Scan for the cell matching the given text and deliver its [x, y] coordinate at center. 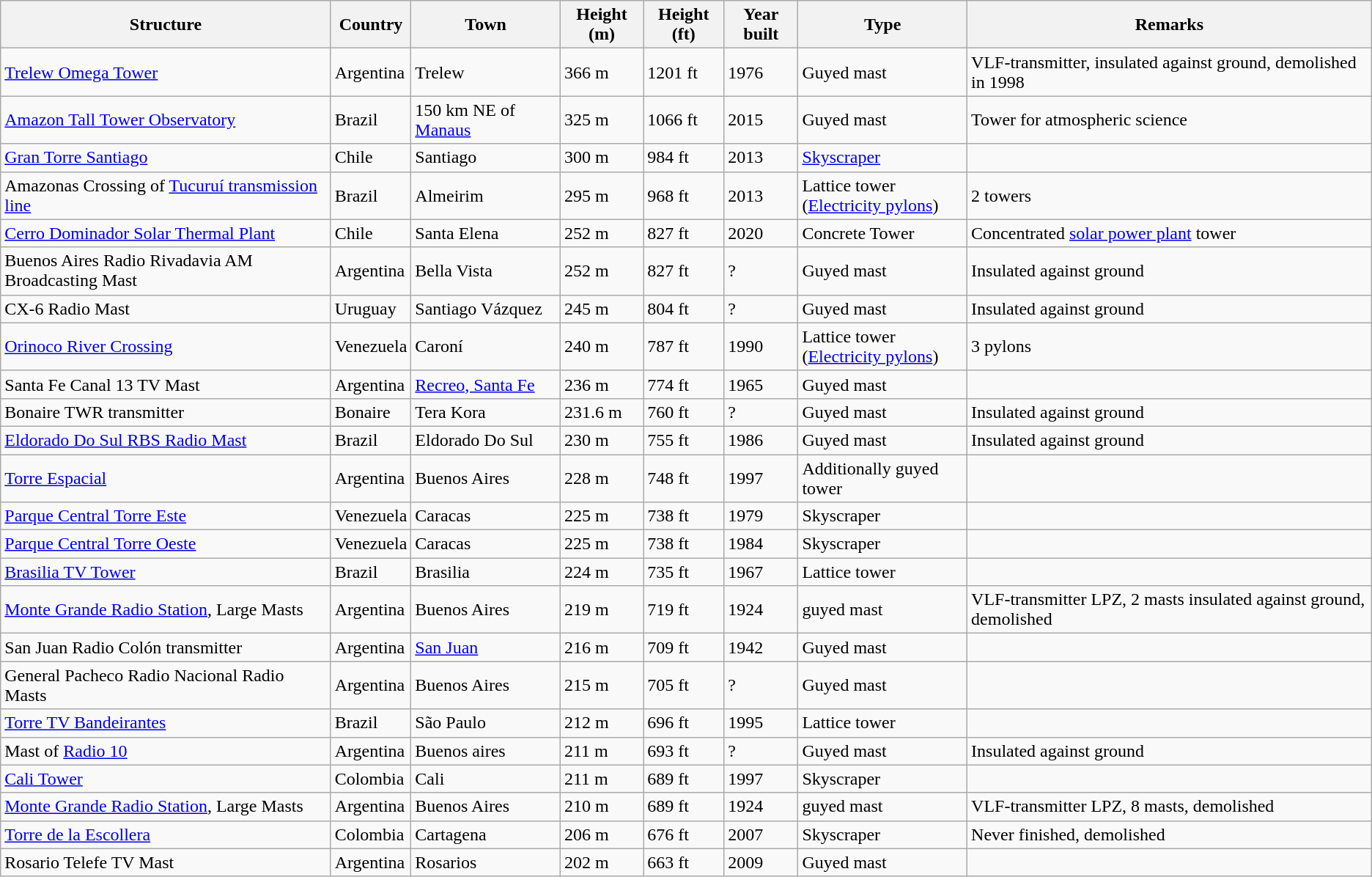
1976 [761, 72]
Never finished, demolished [1170, 834]
1066 ft [684, 120]
1986 [761, 440]
1967 [761, 572]
1942 [761, 647]
Amazon Tall Tower Observatory [166, 120]
236 m [601, 384]
São Paulo [486, 723]
Country [371, 25]
Recreo, Santa Fe [486, 384]
San Juan [486, 647]
Bella Vista [486, 271]
968 ft [684, 195]
696 ft [684, 723]
VLF-transmitter LPZ, 8 masts, demolished [1170, 807]
1990 [761, 346]
Trelew Omega Tower [166, 72]
300 m [601, 158]
Eldorado Do Sul [486, 440]
719 ft [684, 610]
Buenos aires [486, 751]
1201 ft [684, 72]
1984 [761, 544]
Structure [166, 25]
Uruguay [371, 309]
215 m [601, 685]
Almeirim [486, 195]
Cerro Dominador Solar Thermal Plant [166, 233]
Brasilia TV Tower [166, 572]
219 m [601, 610]
202 m [601, 862]
Mast of Radio 10 [166, 751]
Amazonas Crossing of Tucuruí transmission line [166, 195]
760 ft [684, 412]
Parque Central Torre Oeste [166, 544]
Torre de la Escollera [166, 834]
Cali Tower [166, 779]
VLF-transmitter, insulated against ground, demolished in 1998 [1170, 72]
Cali [486, 779]
Tera Kora [486, 412]
245 m [601, 309]
Rosarios [486, 862]
231.6 m [601, 412]
3 pylons [1170, 346]
224 m [601, 572]
748 ft [684, 478]
210 m [601, 807]
Gran Torre Santiago [166, 158]
693 ft [684, 751]
Height (ft) [684, 25]
325 m [601, 120]
Year built [761, 25]
2009 [761, 862]
774 ft [684, 384]
2007 [761, 834]
2020 [761, 233]
Torre Espacial [166, 478]
787 ft [684, 346]
Santa Elena [486, 233]
212 m [601, 723]
228 m [601, 478]
Santiago Vázquez [486, 309]
1979 [761, 516]
Type [882, 25]
Remarks [1170, 25]
Town [486, 25]
Concrete Tower [882, 233]
240 m [601, 346]
Santiago [486, 158]
Orinoco River Crossing [166, 346]
Tower for atmospheric science [1170, 120]
Concentrated solar power plant tower [1170, 233]
206 m [601, 834]
366 m [601, 72]
Rosario Telefe TV Mast [166, 862]
Bonaire [371, 412]
Torre TV Bandeirantes [166, 723]
676 ft [684, 834]
295 m [601, 195]
San Juan Radio Colón transmitter [166, 647]
Brasilia [486, 572]
VLF-transmitter LPZ, 2 masts insulated against ground, demolished [1170, 610]
150 km NE of Manaus [486, 120]
Caroní [486, 346]
Buenos Aires Radio Rivadavia AM Broadcasting Mast [166, 271]
CX-6 Radio Mast [166, 309]
755 ft [684, 440]
216 m [601, 647]
984 ft [684, 158]
705 ft [684, 685]
2 towers [1170, 195]
Additionally guyed tower [882, 478]
2015 [761, 120]
Height (m) [601, 25]
1965 [761, 384]
Santa Fe Canal 13 TV Mast [166, 384]
804 ft [684, 309]
709 ft [684, 647]
Eldorado Do Sul RBS Radio Mast [166, 440]
230 m [601, 440]
Bonaire TWR transmitter [166, 412]
Trelew [486, 72]
Parque Central Torre Este [166, 516]
1995 [761, 723]
General Pacheco Radio Nacional Radio Masts [166, 685]
735 ft [684, 572]
Cartagena [486, 834]
663 ft [684, 862]
